Output the (X, Y) coordinate of the center of the cell containing the given text.  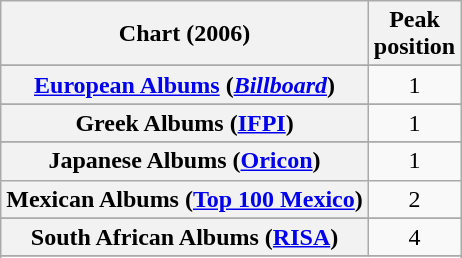
Peakposition (414, 34)
Japanese Albums (Oricon) (185, 161)
Mexican Albums (Top 100 Mexico) (185, 199)
Greek Albums (IFPI) (185, 123)
Chart (2006) (185, 34)
4 (414, 237)
European Albums (Billboard) (185, 85)
South African Albums (RISA) (185, 237)
2 (414, 199)
